From the cell containing the given text, extract its center point as [X, Y] coordinate. 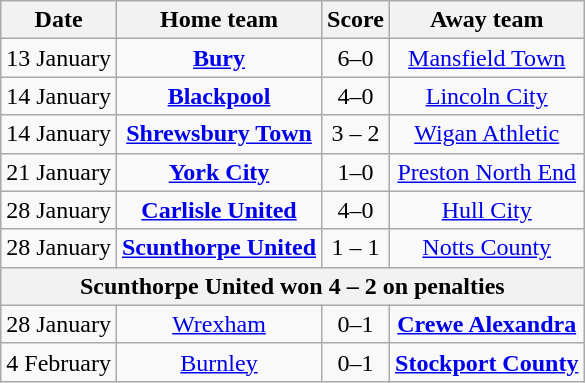
1–0 [356, 172]
Home team [218, 20]
Date [59, 20]
Preston North End [487, 172]
Blackpool [218, 96]
Bury [218, 58]
3 – 2 [356, 134]
Lincoln City [487, 96]
Mansfield Town [487, 58]
Shrewsbury Town [218, 134]
Notts County [487, 248]
1 – 1 [356, 248]
Wigan Athletic [487, 134]
13 January [59, 58]
Scunthorpe United won 4 – 2 on penalties [292, 286]
Stockport County [487, 362]
Burnley [218, 362]
Away team [487, 20]
6–0 [356, 58]
21 January [59, 172]
4 February [59, 362]
Scunthorpe United [218, 248]
Wrexham [218, 324]
Crewe Alexandra [487, 324]
York City [218, 172]
Carlisle United [218, 210]
Hull City [487, 210]
Score [356, 20]
